Search for the cell housing the specified text and yield its (X, Y) center coordinate. 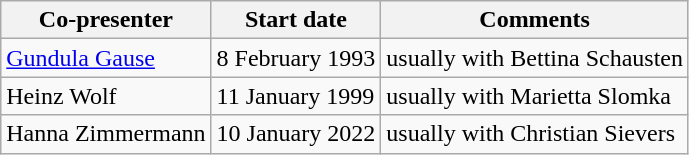
Heinz Wolf (106, 96)
10 January 2022 (296, 134)
usually with Christian Sievers (535, 134)
Hanna Zimmermann (106, 134)
Co-presenter (106, 20)
8 February 1993 (296, 58)
usually with Bettina Schausten (535, 58)
Comments (535, 20)
usually with Marietta Slomka (535, 96)
Gundula Gause (106, 58)
11 January 1999 (296, 96)
Start date (296, 20)
